From the cell containing the given text, extract its center point as (x, y) coordinate. 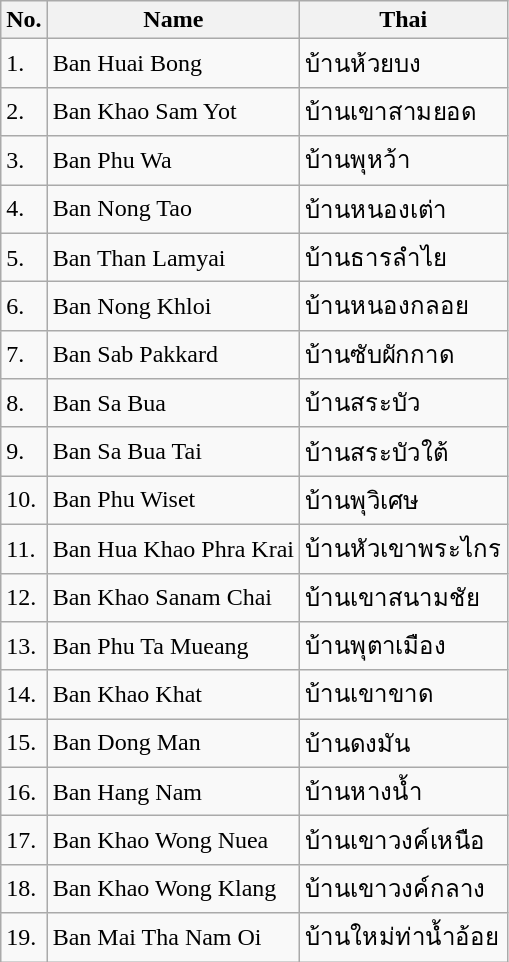
Ban Huai Bong (173, 64)
บ้านหนองกลอย (403, 306)
Ban Khao Sanam Chai (173, 598)
บ้านหนองเต่า (403, 208)
บ้านหางน้ำ (403, 792)
13. (24, 646)
Ban Nong Tao (173, 208)
12. (24, 598)
Ban Khao Wong Nuea (173, 840)
บ้านซับผักกาด (403, 354)
10. (24, 500)
บ้านพุหว้า (403, 160)
Ban Sab Pakkard (173, 354)
บ้านใหม่ท่าน้ำอ้อย (403, 938)
Ban Khao Sam Yot (173, 112)
บ้านเขาวงค์กลาง (403, 888)
18. (24, 888)
Ban Dong Man (173, 744)
Name (173, 20)
Thai (403, 20)
Ban Phu Wa (173, 160)
Ban Hua Khao Phra Krai (173, 548)
บ้านสระบัว (403, 404)
2. (24, 112)
Ban Sa Bua Tai (173, 452)
1. (24, 64)
บ้านเขาขาด (403, 694)
Ban Mai Tha Nam Oi (173, 938)
บ้านเขาสนามชัย (403, 598)
15. (24, 744)
19. (24, 938)
Ban Nong Khloi (173, 306)
Ban Khao Wong Klang (173, 888)
17. (24, 840)
Ban Phu Wiset (173, 500)
บ้านหัวเขาพระไกร (403, 548)
Ban Hang Nam (173, 792)
14. (24, 694)
Ban Khao Khat (173, 694)
No. (24, 20)
3. (24, 160)
4. (24, 208)
บ้านธารลำไย (403, 258)
บ้านพุวิเศษ (403, 500)
5. (24, 258)
7. (24, 354)
Ban Than Lamyai (173, 258)
8. (24, 404)
บ้านดงมัน (403, 744)
9. (24, 452)
บ้านเขาวงค์เหนือ (403, 840)
บ้านเขาสามยอด (403, 112)
บ้านสระบัวใต้ (403, 452)
16. (24, 792)
Ban Phu Ta Mueang (173, 646)
Ban Sa Bua (173, 404)
บ้านห้วยบง (403, 64)
บ้านพุตาเมือง (403, 646)
11. (24, 548)
6. (24, 306)
